Determine the (x, y) coordinate at the center of the cell enclosing the given text.  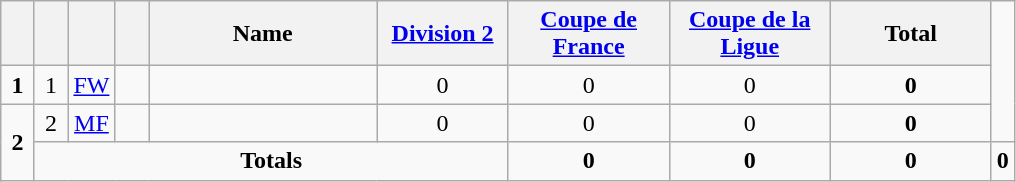
Total (910, 34)
FW (92, 85)
Coupe de la Ligue (750, 34)
Division 2 (442, 34)
Coupe de France (588, 34)
Name (262, 34)
MF (92, 123)
Totals (271, 161)
